Search for the cell housing the specified text and yield its (x, y) center coordinate. 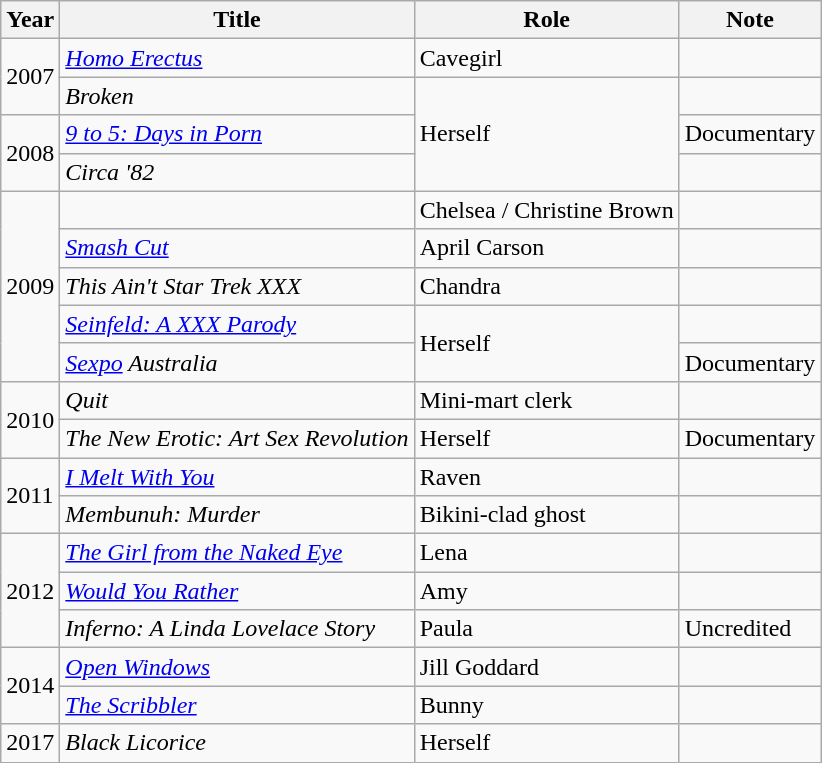
2017 (30, 743)
Seinfeld: A XXX Parody (237, 324)
Open Windows (237, 667)
The New Erotic: Art Sex Revolution (237, 438)
2014 (30, 686)
Bunny (546, 705)
Circa '82 (237, 172)
Inferno: A Linda Lovelace Story (237, 629)
Lena (546, 553)
The Girl from the Naked Eye (237, 553)
2012 (30, 591)
Bikini-clad ghost (546, 515)
Smash Cut (237, 248)
Paula (546, 629)
Uncredited (750, 629)
Title (237, 20)
I Melt With You (237, 477)
Membunuh: Murder (237, 515)
2009 (30, 286)
This Ain't Star Trek XXX (237, 286)
Role (546, 20)
Chandra (546, 286)
Jill Goddard (546, 667)
Raven (546, 477)
9 to 5: Days in Porn (237, 134)
Note (750, 20)
Year (30, 20)
Chelsea / Christine Brown (546, 210)
Cavegirl (546, 58)
Broken (237, 96)
April Carson (546, 248)
Homo Erectus (237, 58)
Sexpo Australia (237, 362)
Amy (546, 591)
2007 (30, 77)
The Scribbler (237, 705)
Quit (237, 400)
Would You Rather (237, 591)
2011 (30, 496)
Black Licorice (237, 743)
2010 (30, 419)
2008 (30, 153)
Mini-mart clerk (546, 400)
